Determine the (X, Y) coordinate at the center of the cell enclosing the given text.  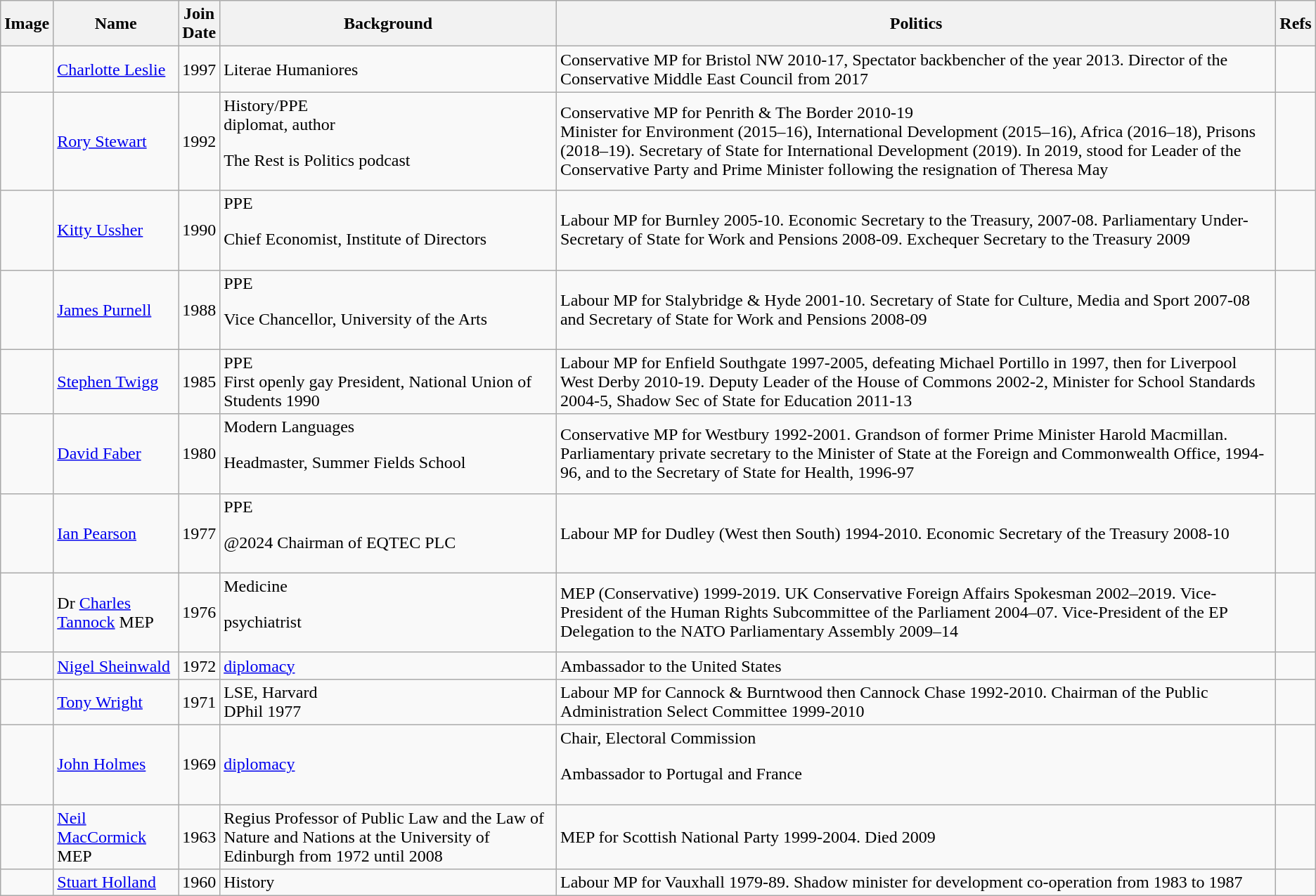
1977 (200, 533)
1992 (200, 141)
David Faber (116, 454)
Ian Pearson (116, 533)
Labour MP for Dudley (West then South) 1994-2010. Economic Secretary of the Treasury 2008-10 (915, 533)
Literae Humaniores (388, 69)
Neil MacCormick MEP (116, 836)
Medicinepsychiatrist (388, 613)
Refs (1296, 24)
PPEFirst openly gay President, National Union of Students 1990 (388, 382)
Image (27, 24)
1985 (200, 382)
Modern LanguagesHeadmaster, Summer Fields School (388, 454)
1997 (200, 69)
JoinDate (200, 24)
Stephen Twigg (116, 382)
PPE@2024 Chairman of EQTEC PLC (388, 533)
History (388, 883)
Rory Stewart (116, 141)
Regius Professor of Public Law and the Law of Nature and Nations at the University of Edinburgh from 1972 until 2008 (388, 836)
1971 (200, 701)
1969 (200, 765)
James Purnell (116, 309)
Nigel Sheinwald (116, 665)
Labour MP for Cannock & Burntwood then Cannock Chase 1992-2010. Chairman of the Public Administration Select Committee 1999-2010 (915, 701)
Ambassador to the United States (915, 665)
1980 (200, 454)
PPEVice Chancellor, University of the Arts (388, 309)
1990 (200, 231)
MEP for Scottish National Party 1999-2004. Died 2009 (915, 836)
1976 (200, 613)
PPEChief Economist, Institute of Directors (388, 231)
History/PPEdiplomat, authorThe Rest is Politics podcast (388, 141)
Tony Wright (116, 701)
John Holmes (116, 765)
1963 (200, 836)
Conservative MP for Bristol NW 2010-17, Spectator backbencher of the year 2013. Director of the Conservative Middle East Council from 2017 (915, 69)
Stuart Holland (116, 883)
LSE, HarvardDPhil 1977 (388, 701)
1960 (200, 883)
Dr Charles Tannock MEP (116, 613)
1972 (200, 665)
Chair, Electoral CommissionAmbassador to Portugal and France (915, 765)
1988 (200, 309)
Labour MP for Vauxhall 1979-89. Shadow minister for development co-operation from 1983 to 1987 (915, 883)
Background (388, 24)
Charlotte Leslie (116, 69)
Name (116, 24)
Kitty Ussher (116, 231)
Politics (915, 24)
